Output the [x, y] coordinate of the center of the cell containing the given text.  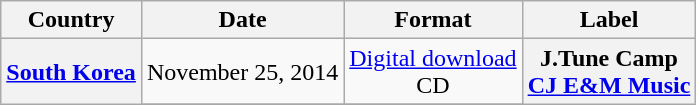
Format [433, 20]
November 25, 2014 [242, 72]
Label [609, 20]
J.Tune CampCJ E&M Music [609, 72]
Date [242, 20]
Country [72, 20]
Digital downloadCD [433, 72]
South Korea [72, 72]
